Locate the cell with the specified text and output its [x, y] center coordinate. 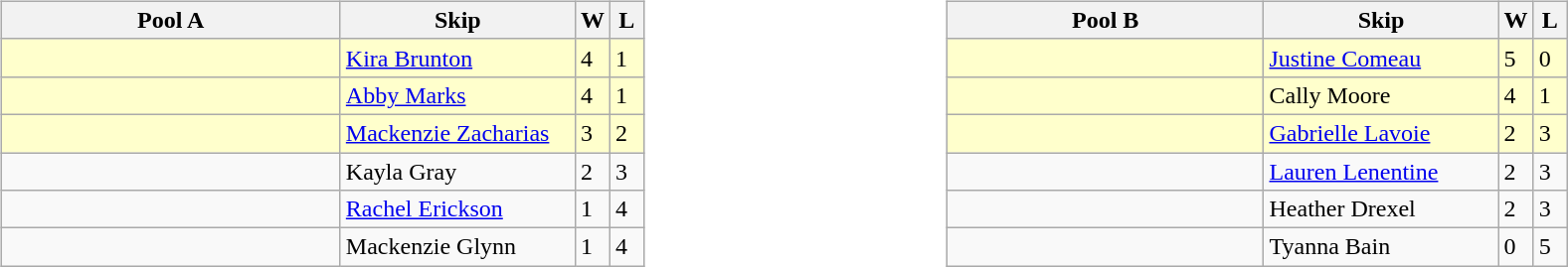
Justine Comeau [1381, 58]
Kayla Gray [457, 172]
Pool B [1106, 20]
Lauren Lenentine [1381, 172]
Kira Brunton [457, 58]
Abby Marks [457, 95]
Gabrielle Lavoie [1381, 133]
Mackenzie Glynn [457, 247]
Mackenzie Zacharias [457, 133]
Pool A [171, 20]
Tyanna Bain [1381, 247]
Rachel Erickson [457, 209]
Cally Moore [1381, 95]
Heather Drexel [1381, 209]
